Provide the [X, Y] coordinate of the cell's center where the given text is located.  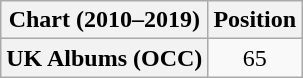
Chart (2010–2019) [104, 20]
65 [255, 58]
Position [255, 20]
UK Albums (OCC) [104, 58]
